Detect which cell encompasses the target text, then output its [X, Y] center coordinate. 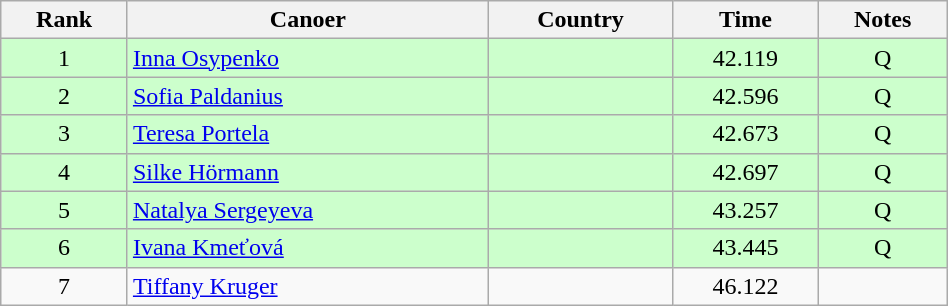
42.119 [746, 58]
Inna Osypenko [308, 58]
Sofia Paldanius [308, 96]
5 [64, 210]
4 [64, 172]
Ivana Kmeťová [308, 248]
1 [64, 58]
3 [64, 134]
42.596 [746, 96]
Teresa Portela [308, 134]
Tiffany Kruger [308, 286]
Time [746, 20]
Canoer [308, 20]
Natalya Sergeyeva [308, 210]
43.445 [746, 248]
Country [580, 20]
43.257 [746, 210]
42.673 [746, 134]
7 [64, 286]
Rank [64, 20]
2 [64, 96]
42.697 [746, 172]
Silke Hörmann [308, 172]
6 [64, 248]
46.122 [746, 286]
Notes [882, 20]
